Pinpoint the cell where the given text exists, returning its (x, y) midpoint coordinate. 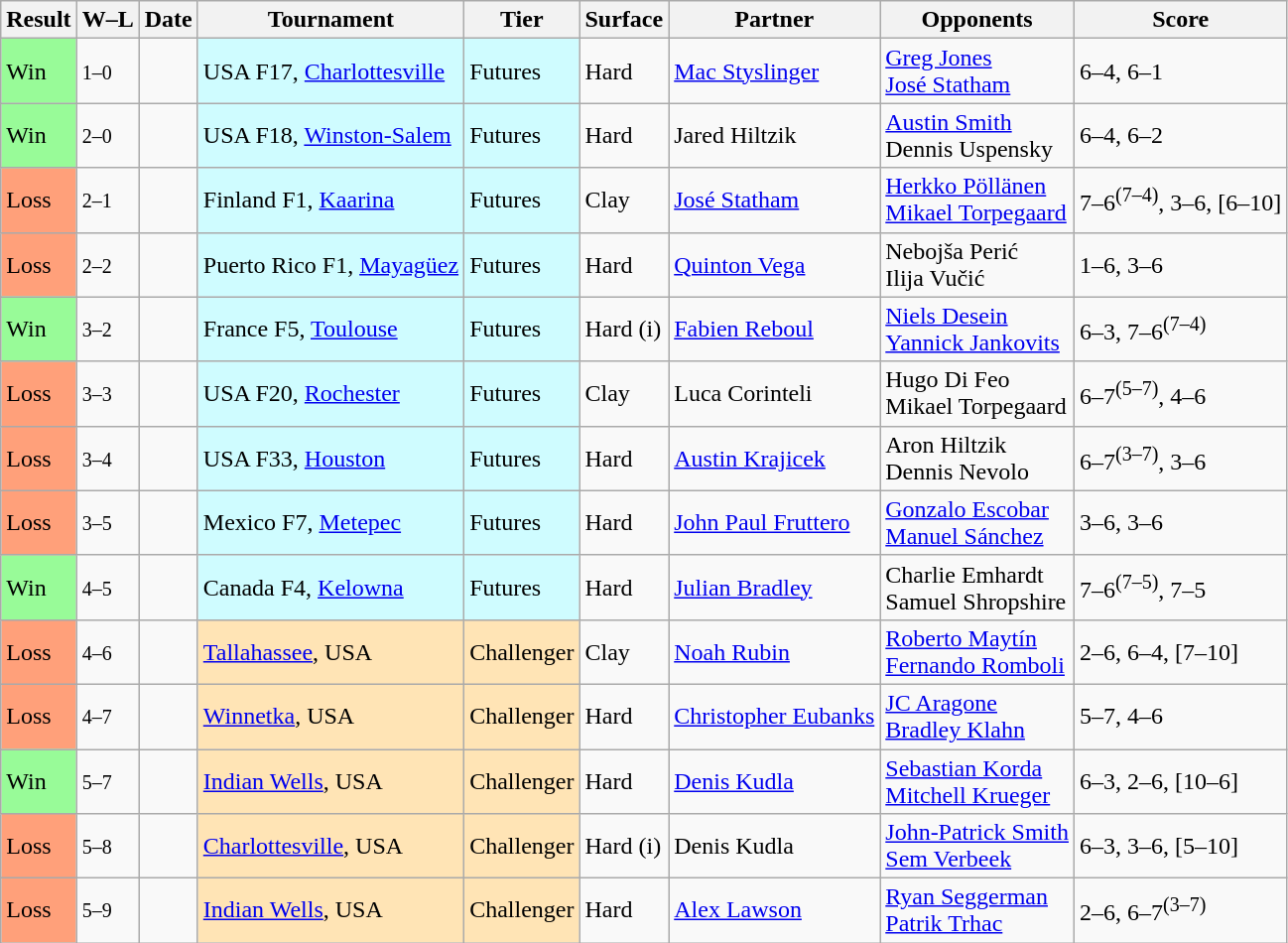
Sebastian Korda Mitchell Krueger (977, 780)
Quinton Vega (774, 264)
Tournament (330, 20)
Tier (522, 20)
JC Aragone Bradley Klahn (977, 717)
Noah Rubin (774, 651)
Ryan Seggerman Patrik Trhac (977, 911)
2–0 (107, 135)
Surface (624, 20)
6–3, 2–6, [10–6] (1180, 780)
2–2 (107, 264)
Aron Hiltzik Dennis Nevolo (977, 459)
1–6, 3–6 (1180, 264)
Niels Desein Yannick Jankovits (977, 330)
Mac Styslinger (774, 71)
Jared Hiltzik (774, 135)
USA F17, Charlottesville (330, 71)
John-Patrick Smith Sem Verbeek (977, 846)
5–7 (107, 780)
3–4 (107, 459)
6–4, 6–2 (1180, 135)
Roberto Maytín Fernando Romboli (977, 651)
Tallahassee, USA (330, 651)
Greg Jones José Statham (977, 71)
3–6, 3–6 (1180, 522)
2–6, 6–4, [7–10] (1180, 651)
Opponents (977, 20)
5–8 (107, 846)
7–6(7–5), 7–5 (1180, 588)
Luca Corinteli (774, 393)
Austin Krajicek (774, 459)
Herkko Pöllänen Mikael Torpegaard (977, 201)
7–6(7–4), 3–6, [6–10] (1180, 201)
Austin Smith Dennis Uspensky (977, 135)
Nebojša Perić Ilija Vučić (977, 264)
3–5 (107, 522)
Winnetka, USA (330, 717)
José Statham (774, 201)
Alex Lawson (774, 911)
USA F20, Rochester (330, 393)
Result (39, 20)
Gonzalo Escobar Manuel Sánchez (977, 522)
3–2 (107, 330)
Partner (774, 20)
Finland F1, Kaarina (330, 201)
6–3, 7–6(7–4) (1180, 330)
4–6 (107, 651)
USA F33, Houston (330, 459)
Christopher Eubanks (774, 717)
2–6, 6–7(3–7) (1180, 911)
France F5, Toulouse (330, 330)
Mexico F7, Metepec (330, 522)
4–5 (107, 588)
Canada F4, Kelowna (330, 588)
3–3 (107, 393)
Puerto Rico F1, Mayagüez (330, 264)
Julian Bradley (774, 588)
W–L (107, 20)
4–7 (107, 717)
6–3, 3–6, [5–10] (1180, 846)
John Paul Fruttero (774, 522)
1–0 (107, 71)
Charlie Emhardt Samuel Shropshire (977, 588)
5–9 (107, 911)
Score (1180, 20)
6–7(3–7), 3–6 (1180, 459)
Charlottesville, USA (330, 846)
6–4, 6–1 (1180, 71)
2–1 (107, 201)
Date (169, 20)
Hugo Di Feo Mikael Torpegaard (977, 393)
USA F18, Winston-Salem (330, 135)
6–7(5–7), 4–6 (1180, 393)
5–7, 4–6 (1180, 717)
Fabien Reboul (774, 330)
